Locate the cell with the specified text and output its (x, y) center coordinate. 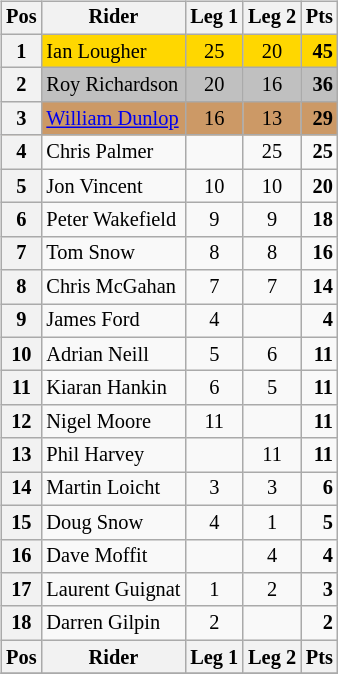
36 (320, 85)
Doug Snow (113, 522)
Roy Richardson (113, 85)
29 (320, 119)
Nigel Moore (113, 422)
Dave Moffit (113, 556)
Chris McGahan (113, 287)
Laurent Guignat (113, 590)
Peter Wakefield (113, 220)
William Dunlop (113, 119)
12 (21, 422)
Kiaran Hankin (113, 388)
Chris Palmer (113, 152)
Jon Vincent (113, 186)
James Ford (113, 321)
15 (21, 522)
45 (320, 51)
Adrian Neill (113, 354)
17 (21, 590)
Phil Harvey (113, 455)
Tom Snow (113, 253)
Ian Lougher (113, 51)
Martin Loicht (113, 489)
Darren Gilpin (113, 623)
